Find where the given text appears and provide that cell's center as (x, y) coordinate. 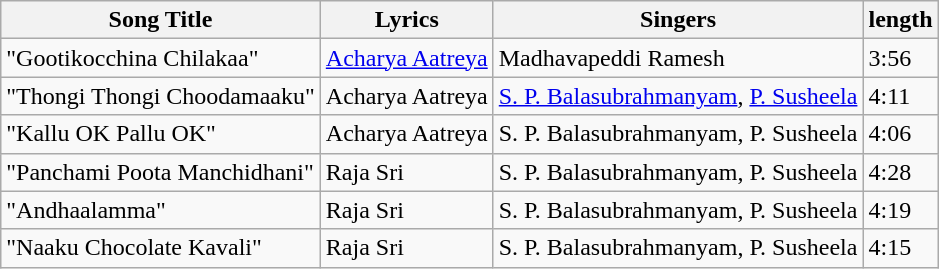
Singers (678, 20)
"Kallu OK Pallu OK" (161, 134)
length (900, 20)
Lyrics (406, 20)
"Gootikocchina Chilakaa" (161, 58)
"Thongi Thongi Choodamaaku" (161, 96)
Madhavapeddi Ramesh (678, 58)
Song Title (161, 20)
4:28 (900, 172)
4:19 (900, 210)
4:11 (900, 96)
"Andhaalamma" (161, 210)
4:06 (900, 134)
"Naaku Chocolate Kavali" (161, 248)
"Panchami Poota Manchidhani" (161, 172)
4:15 (900, 248)
3:56 (900, 58)
